Return [x, y] of the center of cell containing provided text 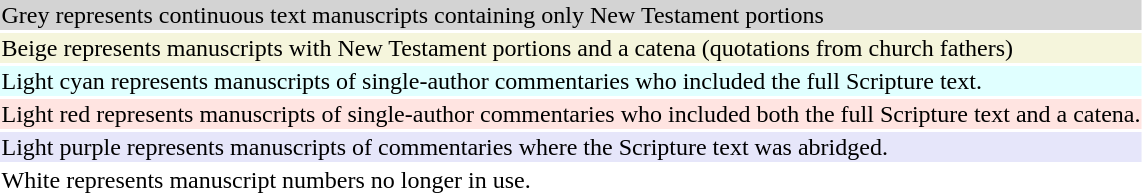
Beige represents manuscripts with New Testament portions and a catena (quotations from church fathers) [571, 48]
Light cyan represents manuscripts of single-author commentaries who included the full Scripture text. [571, 81]
White represents manuscript numbers no longer in use. [571, 180]
Grey represents continuous text manuscripts containing only New Testament portions [571, 15]
Light purple represents manuscripts of commentaries where the Scripture text was abridged. [571, 147]
Light red represents manuscripts of single-author commentaries who included both the full Scripture text and a catena. [571, 114]
